For the text-containing cell, return its midpoint in [x, y] coordinate format. 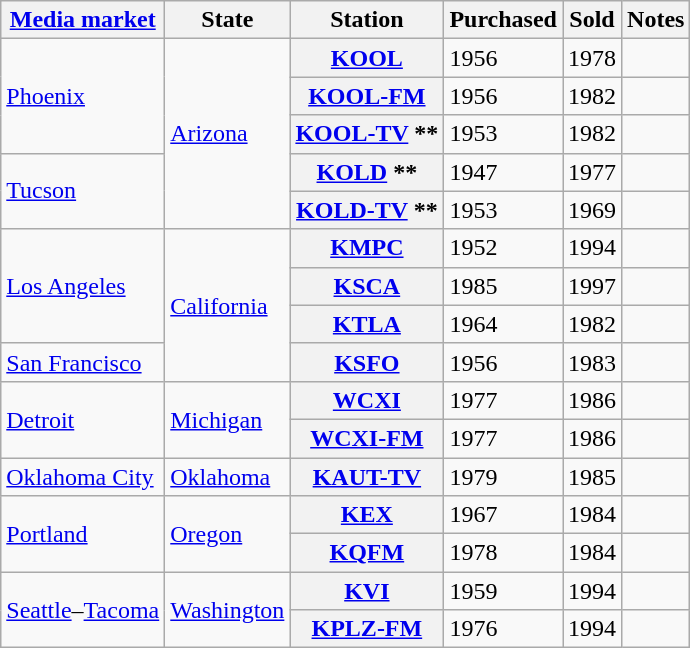
1979 [504, 477]
WCXI [367, 400]
1952 [504, 248]
KTLA [367, 324]
1997 [592, 286]
KSCA [367, 286]
Oklahoma [228, 477]
Tucson [83, 191]
KVI [367, 591]
KPLZ-FM [367, 629]
San Francisco [83, 362]
Station [367, 20]
1959 [504, 591]
1947 [504, 172]
Michigan [228, 419]
1983 [592, 362]
Purchased [504, 20]
Oregon [228, 534]
KOLD-TV ** [367, 210]
Seattle–Tacoma [83, 610]
Detroit [83, 419]
KOLD ** [367, 172]
1976 [504, 629]
Arizona [228, 134]
KAUT-TV [367, 477]
KOOL [367, 58]
Los Angeles [83, 286]
1969 [592, 210]
State [228, 20]
KQFM [367, 553]
Notes [656, 20]
Oklahoma City [83, 477]
1967 [504, 515]
Phoenix [83, 96]
KEX [367, 515]
1964 [504, 324]
KOOL-FM [367, 96]
KMPC [367, 248]
California [228, 305]
WCXI-FM [367, 438]
Portland [83, 534]
KSFO [367, 362]
KOOL-TV ** [367, 134]
Media market [83, 20]
Sold [592, 20]
Washington [228, 610]
